Return (x, y) of the center of cell containing provided text 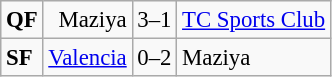
0–2 (154, 58)
Valencia (88, 58)
SF (22, 58)
3–1 (154, 20)
QF (22, 20)
TC Sports Club (254, 20)
